Extract the (X, Y) coordinate from the center of the cell holding the provided text.  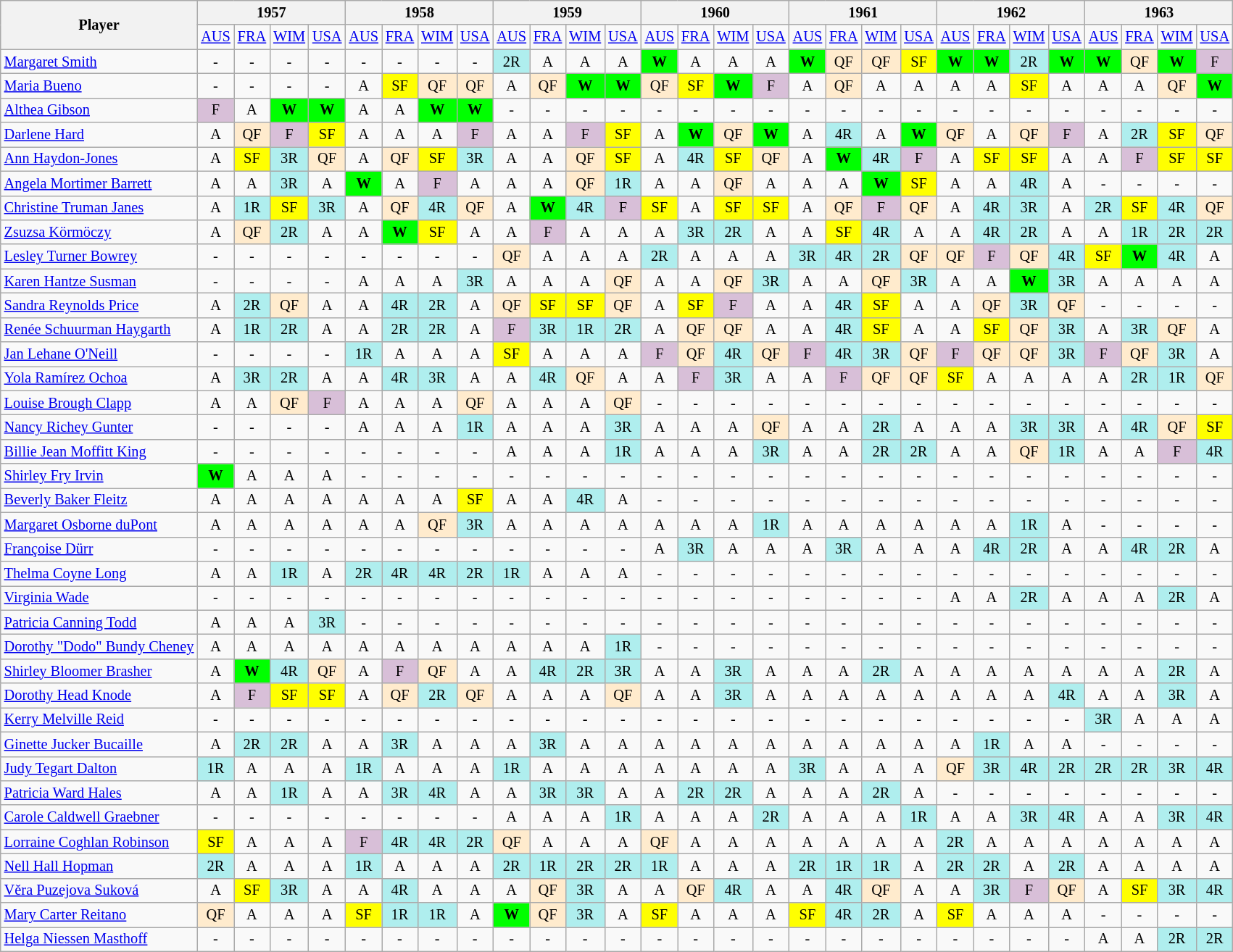
Jan Lehane O'Neill (99, 354)
1960 (715, 12)
Patricia Ward Hales (99, 793)
Louise Brough Clapp (99, 403)
Angela Mortimer Barrett (99, 183)
Shirley Fry Irvin (99, 476)
1961 (863, 12)
Lorraine Coghlan Robinson (99, 842)
Renée Schuurman Haygarth (99, 330)
1959 (567, 12)
Darlene Hard (99, 135)
Yola Ramírez Ochoa (99, 378)
Carole Caldwell Graebner (99, 817)
Player (99, 25)
Margaret Osborne duPont (99, 525)
Kerry Melville Reid (99, 719)
Sandra Reynolds Price (99, 305)
Dorothy Head Knode (99, 696)
Lesley Turner Bowrey (99, 256)
1962 (1011, 12)
Ann Haydon-Jones (99, 159)
Françoise Dürr (99, 549)
Mary Carter Reitano (99, 915)
Nancy Richey Gunter (99, 427)
Nell Hall Hopman (99, 866)
1957 (271, 12)
Karen Hantze Susman (99, 281)
Maria Bueno (99, 85)
Helga Niessen Masthoff (99, 939)
1963 (1159, 12)
Věra Puzejova Suková (99, 890)
Patricia Canning Todd (99, 622)
Dorothy "Dodo" Bundy Cheney (99, 646)
1958 (419, 12)
Judy Tegart Dalton (99, 769)
Margaret Smith (99, 62)
Shirley Bloomer Brasher (99, 671)
Ginette Jucker Bucaille (99, 744)
Christine Truman Janes (99, 208)
Virginia Wade (99, 598)
Zsuzsa Körmöczy (99, 232)
Althea Gibson (99, 110)
Billie Jean Moffitt King (99, 451)
Thelma Coyne Long (99, 573)
Beverly Baker Fleitz (99, 500)
